Pinpoint the cell where the given text exists, returning its (X, Y) midpoint coordinate. 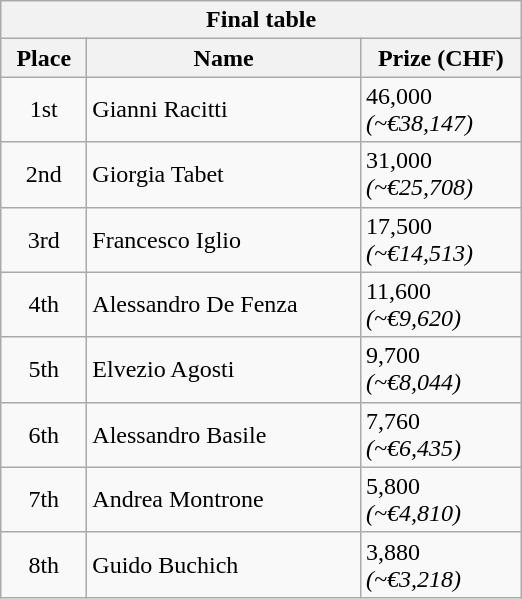
31,000(~€25,708) (440, 174)
46,000(~€38,147) (440, 110)
1st (44, 110)
9,700(~€8,044) (440, 370)
6th (44, 434)
3rd (44, 240)
Name (224, 58)
17,500(~€14,513) (440, 240)
Alessandro De Fenza (224, 304)
Elvezio Agosti (224, 370)
2nd (44, 174)
Final table (262, 20)
Alessandro Basile (224, 434)
Prize (CHF) (440, 58)
3,880(~€3,218) (440, 564)
Gianni Racitti (224, 110)
Guido Buchich (224, 564)
4th (44, 304)
Andrea Montrone (224, 500)
Giorgia Tabet (224, 174)
Francesco Iglio (224, 240)
5,800(~€4,810) (440, 500)
Place (44, 58)
7th (44, 500)
7,760(~€6,435) (440, 434)
11,600(~€9,620) (440, 304)
8th (44, 564)
5th (44, 370)
